Detect which cell encompasses the target text, then output its [x, y] center coordinate. 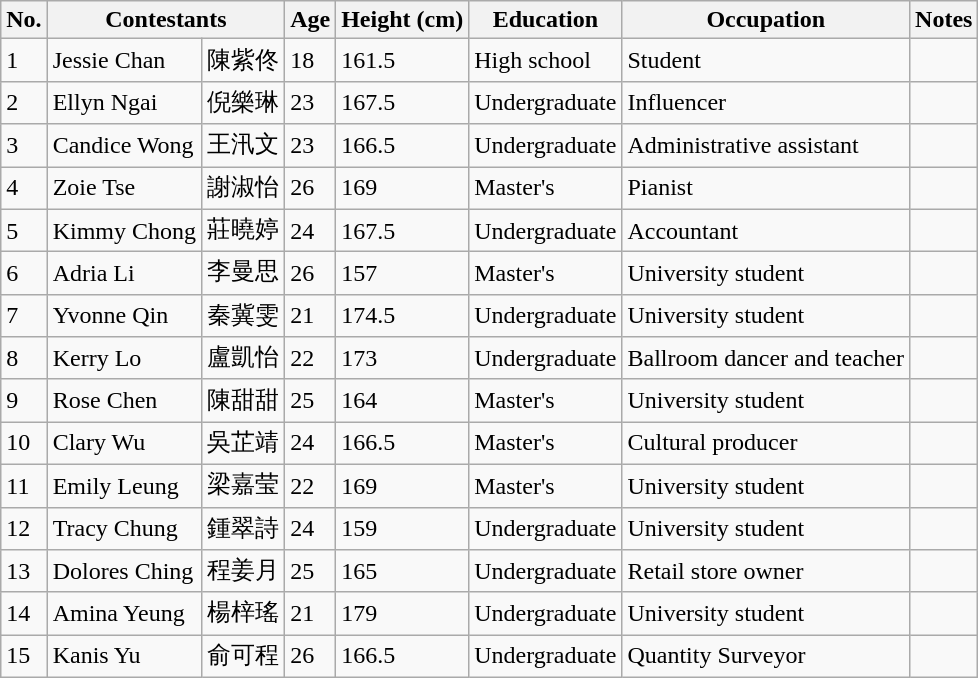
Candice Wong [124, 146]
Ellyn Ngai [124, 102]
5 [24, 230]
Cultural producer [766, 444]
梁嘉莹 [244, 486]
165 [402, 572]
Accountant [766, 230]
12 [24, 528]
Yvonne Qin [124, 316]
Zoie Tse [124, 188]
鍾翠詩 [244, 528]
No. [24, 20]
Height (cm) [402, 20]
陳甜甜 [244, 400]
Dolores Ching [124, 572]
Retail store owner [766, 572]
8 [24, 358]
Administrative assistant [766, 146]
Tracy Chung [124, 528]
2 [24, 102]
Kerry Lo [124, 358]
4 [24, 188]
15 [24, 656]
謝淑怡 [244, 188]
Rose Chen [124, 400]
楊梓瑤 [244, 614]
盧凱怡 [244, 358]
Amina Yeung [124, 614]
14 [24, 614]
Education [546, 20]
High school [546, 60]
Kanis Yu [124, 656]
王汛文 [244, 146]
11 [24, 486]
吳芷靖 [244, 444]
程姜月 [244, 572]
Ballroom dancer and teacher [766, 358]
Notes [944, 20]
Influencer [766, 102]
Adria Li [124, 274]
179 [402, 614]
173 [402, 358]
157 [402, 274]
李曼思 [244, 274]
Kimmy Chong [124, 230]
Quantity Surveyor [766, 656]
1 [24, 60]
164 [402, 400]
3 [24, 146]
莊曉婷 [244, 230]
10 [24, 444]
俞可程 [244, 656]
倪樂琳 [244, 102]
Emily Leung [124, 486]
7 [24, 316]
161.5 [402, 60]
Jessie Chan [124, 60]
13 [24, 572]
秦冀雯 [244, 316]
6 [24, 274]
Clary Wu [124, 444]
9 [24, 400]
18 [310, 60]
159 [402, 528]
Contestants [166, 20]
174.5 [402, 316]
Student [766, 60]
Pianist [766, 188]
陳紫佟 [244, 60]
Occupation [766, 20]
Age [310, 20]
